Output the (x, y) coordinate of the center of the cell containing the given text.  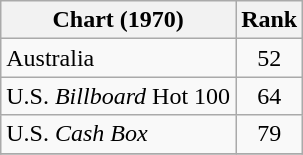
Australia (118, 58)
U.S. Billboard Hot 100 (118, 96)
64 (270, 96)
Rank (270, 20)
52 (270, 58)
Chart (1970) (118, 20)
U.S. Cash Box (118, 134)
79 (270, 134)
